Provide the [x, y] coordinate of the cell's center where the given text is located.  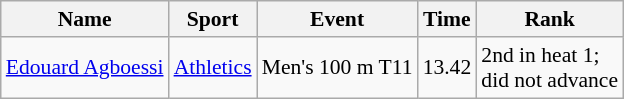
Edouard Agboessi [85, 68]
13.42 [448, 68]
Men's 100 m T11 [338, 68]
Sport [213, 19]
Time [448, 19]
Name [85, 19]
Event [338, 19]
2nd in heat 1; did not advance [550, 68]
Rank [550, 19]
Athletics [213, 68]
